Search for the cell housing the specified text and yield its [X, Y] center coordinate. 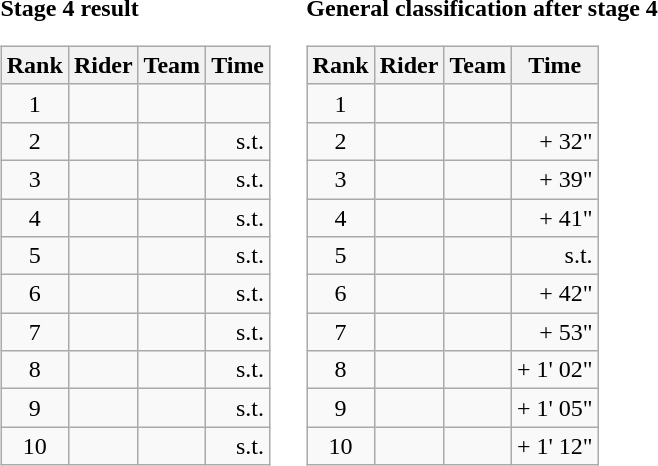
+ 1' 05" [554, 408]
+ 1' 12" [554, 446]
+ 32" [554, 141]
+ 41" [554, 217]
+ 53" [554, 332]
+ 39" [554, 179]
+ 42" [554, 294]
+ 1' 02" [554, 370]
